Capture the cell that displays the provided text and extract its (x, y) central coordinate. 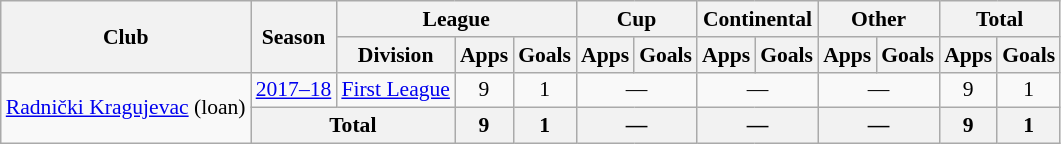
Division (396, 55)
Radnički Kragujevac (loan) (126, 108)
2017–18 (294, 90)
Continental (758, 19)
Season (294, 36)
Other (878, 19)
Cup (636, 19)
Club (126, 36)
First League (396, 90)
League (456, 19)
